Output the (x, y) coordinate of the center of the cell containing the given text.  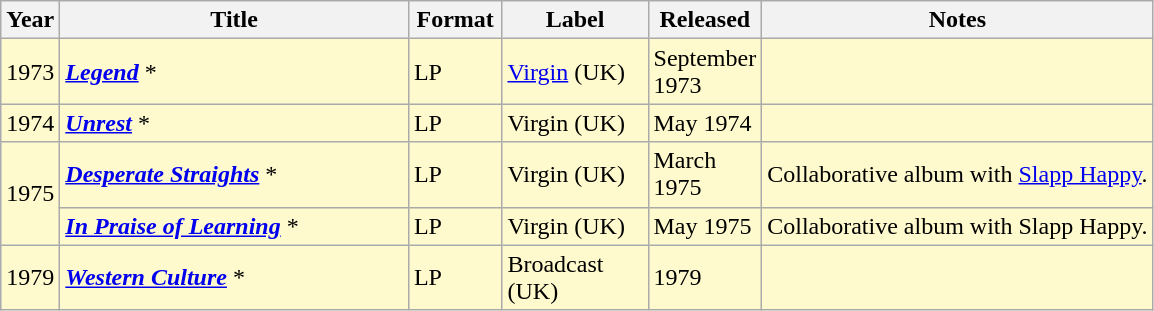
September 1973 (705, 72)
1974 (30, 123)
Unrest * (234, 123)
Format (455, 20)
Title (234, 20)
Broadcast (UK) (575, 278)
Western Culture * (234, 278)
Year (30, 20)
Legend * (234, 72)
1975 (30, 194)
May 1975 (705, 226)
In Praise of Learning * (234, 226)
Desperate Straights * (234, 174)
Label (575, 20)
March 1975 (705, 174)
Notes (958, 20)
May 1974 (705, 123)
Released (705, 20)
1973 (30, 72)
